Locate the cell with the specified text and output its [X, Y] center coordinate. 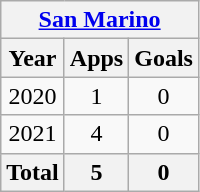
Total [33, 172]
Apps [96, 58]
2021 [33, 134]
Year [33, 58]
1 [96, 96]
Goals [164, 58]
San Marino [100, 20]
2020 [33, 96]
4 [96, 134]
5 [96, 172]
